Capture the cell that displays the provided text and extract its (x, y) central coordinate. 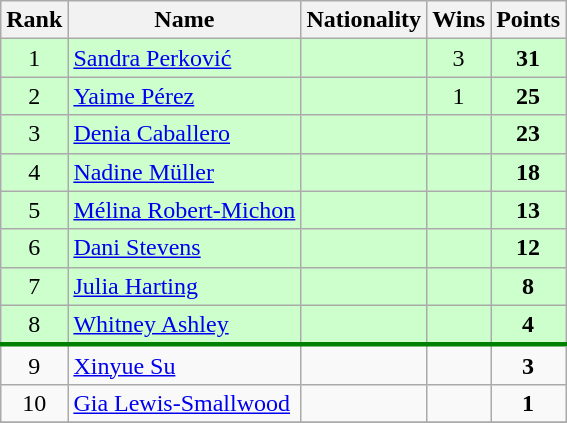
Mélina Robert-Michon (184, 210)
Denia Caballero (184, 134)
Nationality (364, 20)
9 (34, 365)
6 (34, 248)
18 (528, 172)
13 (528, 210)
Wins (459, 20)
Points (528, 20)
Nadine Müller (184, 172)
Gia Lewis-Smallwood (184, 403)
Julia Harting (184, 286)
Rank (34, 20)
2 (34, 96)
Dani Stevens (184, 248)
25 (528, 96)
Xinyue Su (184, 365)
Yaime Pérez (184, 96)
Sandra Perković (184, 58)
7 (34, 286)
Whitney Ashley (184, 325)
31 (528, 58)
12 (528, 248)
5 (34, 210)
Name (184, 20)
23 (528, 134)
10 (34, 403)
